From the cell containing the given text, extract its center point as [X, Y] coordinate. 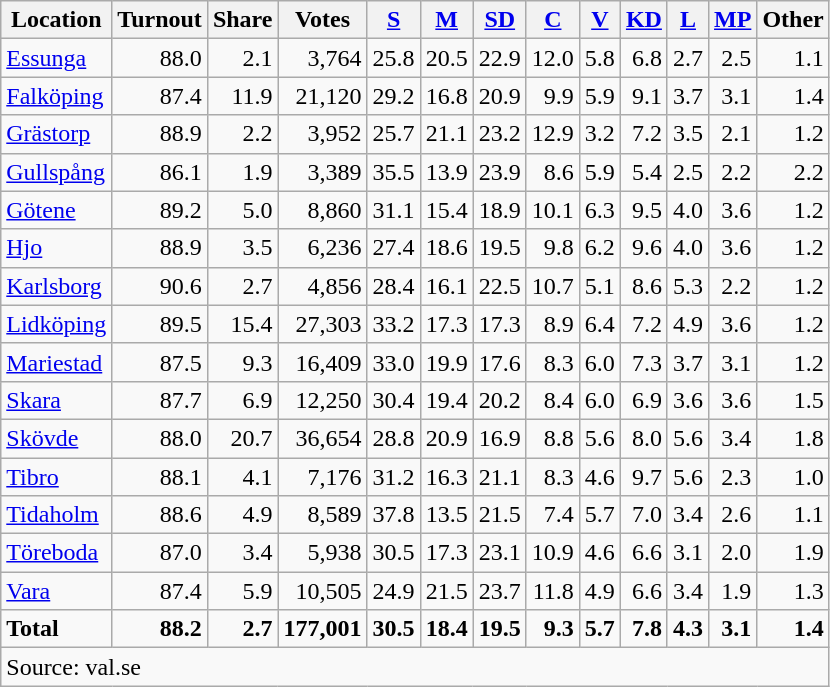
Falköping [56, 96]
89.2 [160, 210]
5.0 [242, 210]
1.8 [793, 438]
88.2 [160, 629]
9.5 [644, 210]
5.4 [644, 172]
5.3 [688, 286]
7,176 [322, 477]
Total [56, 629]
23.9 [500, 172]
37.8 [394, 515]
36,654 [322, 438]
10,505 [322, 591]
8.0 [644, 438]
5.8 [600, 58]
30.4 [394, 400]
9.7 [644, 477]
7.4 [552, 515]
13.9 [446, 172]
Tibro [56, 477]
23.2 [500, 134]
35.5 [394, 172]
SD [500, 20]
12.9 [552, 134]
89.5 [160, 324]
11.9 [242, 96]
33.2 [394, 324]
9.9 [552, 96]
19.9 [446, 362]
22.9 [500, 58]
18.9 [500, 210]
Gullspång [56, 172]
1.0 [793, 477]
22.5 [500, 286]
6.2 [600, 248]
8.9 [552, 324]
6.8 [644, 58]
Karlsborg [56, 286]
28.8 [394, 438]
28.4 [394, 286]
8.4 [552, 400]
13.5 [446, 515]
33.0 [394, 362]
24.9 [394, 591]
4.1 [242, 477]
8.8 [552, 438]
27.4 [394, 248]
Source: val.se [416, 667]
1.3 [793, 591]
20.7 [242, 438]
29.2 [394, 96]
87.0 [160, 553]
3,764 [322, 58]
4,856 [322, 286]
9.8 [552, 248]
86.1 [160, 172]
87.5 [160, 362]
3,389 [322, 172]
5.1 [600, 286]
16.1 [446, 286]
Lidköping [56, 324]
6,236 [322, 248]
6.3 [600, 210]
18.6 [446, 248]
M [446, 20]
17.6 [500, 362]
Share [242, 20]
8,589 [322, 515]
Götene [56, 210]
10.7 [552, 286]
Tidaholm [56, 515]
87.7 [160, 400]
88.6 [160, 515]
Töreboda [56, 553]
25.8 [394, 58]
L [688, 20]
3.2 [600, 134]
31.1 [394, 210]
Votes [322, 20]
20.5 [446, 58]
Grästorp [56, 134]
23.7 [500, 591]
18.4 [446, 629]
5,938 [322, 553]
31.2 [394, 477]
S [394, 20]
Turnout [160, 20]
19.4 [446, 400]
1.5 [793, 400]
C [552, 20]
21,120 [322, 96]
9.6 [644, 248]
6.4 [600, 324]
8,860 [322, 210]
Skara [56, 400]
Essunga [56, 58]
20.2 [500, 400]
9.1 [644, 96]
7.3 [644, 362]
16.8 [446, 96]
2.6 [733, 515]
KD [644, 20]
7.8 [644, 629]
10.1 [552, 210]
177,001 [322, 629]
2.3 [733, 477]
23.1 [500, 553]
Vara [56, 591]
12.0 [552, 58]
Other [793, 20]
Location [56, 20]
V [600, 20]
MP [733, 20]
3,952 [322, 134]
88.1 [160, 477]
11.8 [552, 591]
27,303 [322, 324]
2.0 [733, 553]
16,409 [322, 362]
10.9 [552, 553]
90.6 [160, 286]
7.0 [644, 515]
12,250 [322, 400]
Hjo [56, 248]
4.3 [688, 629]
16.3 [446, 477]
25.7 [394, 134]
Skövde [56, 438]
Mariestad [56, 362]
16.9 [500, 438]
